Return the [x, y] coordinate for the center point of the cell that contains the specified text.  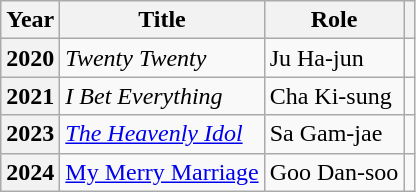
Year [30, 20]
I Bet Everything [162, 96]
2024 [30, 172]
Sa Gam-jae [334, 134]
The Heavenly Idol [162, 134]
2023 [30, 134]
Title [162, 20]
Cha Ki-sung [334, 96]
Twenty Twenty [162, 58]
My Merry Marriage [162, 172]
Role [334, 20]
2021 [30, 96]
2020 [30, 58]
Goo Dan-soo [334, 172]
Ju Ha-jun [334, 58]
